Search for the cell housing the specified text and yield its [X, Y] center coordinate. 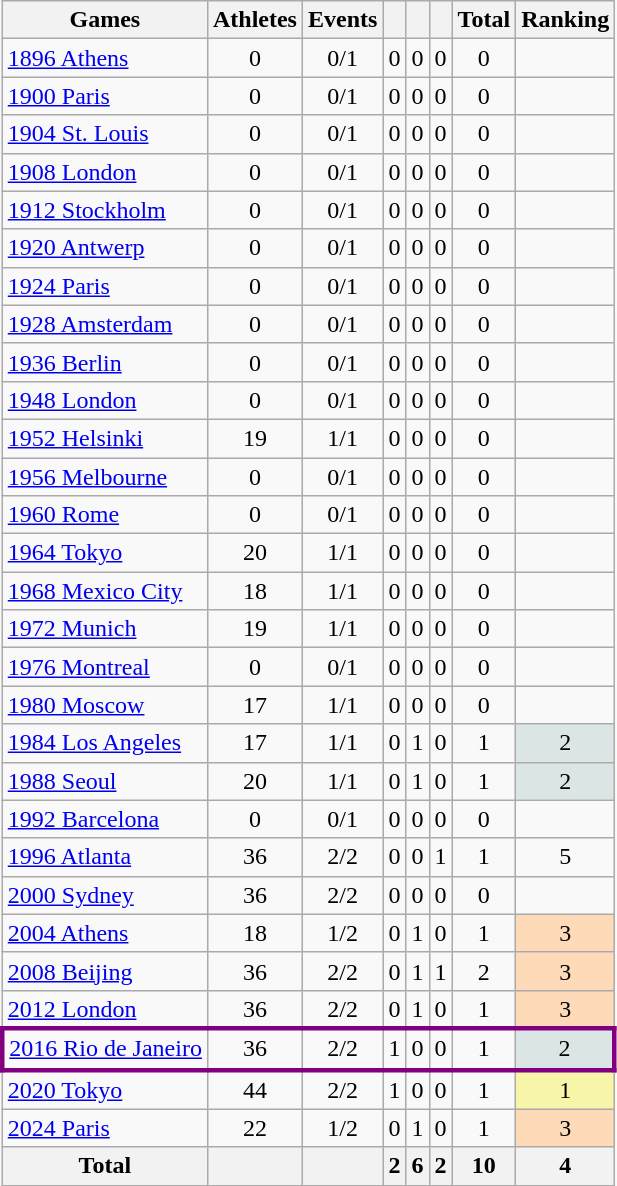
2000 Sydney [104, 895]
Events [342, 20]
1960 Rome [104, 515]
Athletes [254, 20]
1984 Los Angeles [104, 743]
1920 Antwerp [104, 248]
1900 Paris [104, 96]
Ranking [566, 20]
1956 Melbourne [104, 477]
1924 Paris [104, 286]
2020 Tokyo [104, 1090]
6 [418, 1166]
5 [566, 857]
10 [484, 1166]
1968 Mexico City [104, 591]
1936 Berlin [104, 362]
44 [254, 1090]
Games [104, 20]
2024 Paris [104, 1128]
1948 London [104, 400]
2016 Rio de Janeiro [104, 1048]
1964 Tokyo [104, 553]
4 [566, 1166]
1952 Helsinki [104, 438]
1904 St. Louis [104, 134]
1896 Athens [104, 58]
2012 London [104, 1009]
1928 Amsterdam [104, 324]
1976 Montreal [104, 667]
1980 Moscow [104, 705]
1988 Seoul [104, 781]
1996 Atlanta [104, 857]
2008 Beijing [104, 971]
2004 Athens [104, 933]
1992 Barcelona [104, 819]
1972 Munich [104, 629]
22 [254, 1128]
1912 Stockholm [104, 210]
1908 London [104, 172]
